For the text-containing cell, return its midpoint in (x, y) coordinate format. 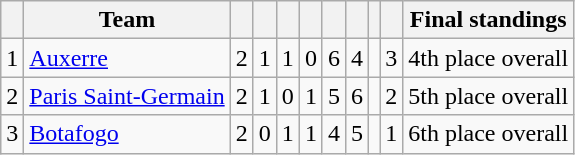
4th place overall (488, 58)
Final standings (488, 20)
Team (127, 20)
6th place overall (488, 134)
Paris Saint-Germain (127, 96)
5th place overall (488, 96)
Botafogo (127, 134)
Auxerre (127, 58)
